Capture the cell that displays the provided text and extract its [X, Y] central coordinate. 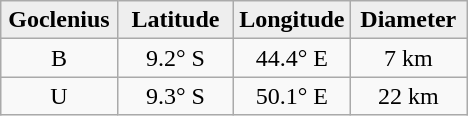
7 km [408, 58]
B [59, 58]
44.4° E [292, 58]
9.3° S [175, 96]
Longitude [292, 20]
50.1° E [292, 96]
9.2° S [175, 58]
22 km [408, 96]
Goclenius [59, 20]
Diameter [408, 20]
Latitude [175, 20]
U [59, 96]
